Locate the cell with the specified text and output its [x, y] center coordinate. 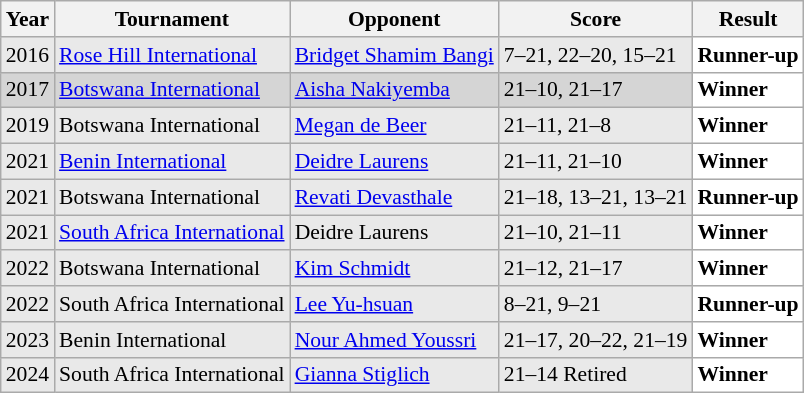
Nour Ahmed Youssri [394, 340]
21–11, 21–10 [596, 162]
Bridget Shamim Bangi [394, 55]
21–17, 20–22, 21–19 [596, 340]
Lee Yu-hsuan [394, 304]
Megan de Beer [394, 126]
Opponent [394, 19]
21–14 Retired [596, 375]
2024 [28, 375]
2023 [28, 340]
2017 [28, 90]
Rose Hill International [172, 55]
Revati Devasthale [394, 197]
8–21, 9–21 [596, 304]
Aisha Nakiyemba [394, 90]
21–10, 21–11 [596, 233]
Gianna Stiglich [394, 375]
Kim Schmidt [394, 269]
Score [596, 19]
21–11, 21–8 [596, 126]
Result [748, 19]
Year [28, 19]
2016 [28, 55]
7–21, 22–20, 15–21 [596, 55]
21–10, 21–17 [596, 90]
21–12, 21–17 [596, 269]
Tournament [172, 19]
2019 [28, 126]
21–18, 13–21, 13–21 [596, 197]
